Extract the [X, Y] coordinate from the center of the cell holding the provided text.  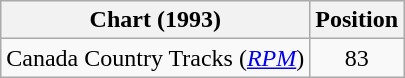
83 [357, 58]
Chart (1993) [156, 20]
Position [357, 20]
Canada Country Tracks (RPM) [156, 58]
